For the text-containing cell, return its midpoint in (X, Y) coordinate format. 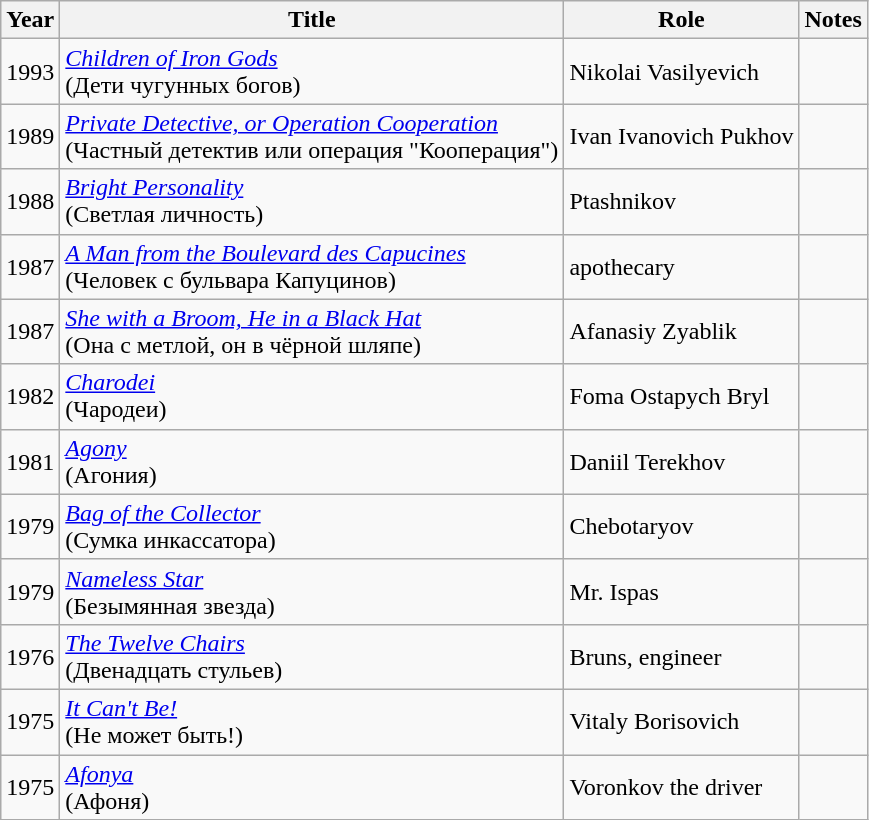
Daniil Terekhov (682, 462)
Children of Iron Gods(Дети чугунных богов) (312, 72)
1993 (30, 72)
Notes (833, 20)
Foma Ostapych Bryl (682, 396)
Title (312, 20)
Role (682, 20)
She with a Broom, He in a Black Hat (Она с метлой, он в чёрной шляпе) (312, 332)
apothecary (682, 266)
Ptashnikov (682, 202)
Bruns, engineer (682, 656)
1981 (30, 462)
Charodei(Чародеи) (312, 396)
1982 (30, 396)
Agony(Агония) (312, 462)
The Twelve Chairs(Двенадцать стульев) (312, 656)
1976 (30, 656)
Nameless Star(Безымянная звезда) (312, 592)
Year (30, 20)
Bag of the Collector(Сумка инкассатора) (312, 526)
Mr. Ispas (682, 592)
Afonya(Афоня) (312, 786)
It Can't Be!(Не может быть!) (312, 722)
1989 (30, 136)
Voronkov the driver (682, 786)
Bright Personality(Светлая личность) (312, 202)
Private Detective, or Operation Cooperation(Частный детектив или операция "Кооперация") (312, 136)
1988 (30, 202)
Vitaly Borisovich (682, 722)
A Man from the Boulevard des Capucines(Человек с бульвара Капуцинов) (312, 266)
Chebotaryov (682, 526)
Ivan Ivanovich Pukhov (682, 136)
Afanasiy Zyablik (682, 332)
Nikolai Vasilyevich (682, 72)
